Identify which cell holds the provided text, then report its (x, y) central coordinate. 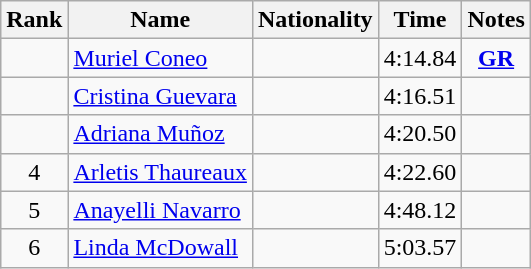
Adriana Muñoz (160, 134)
6 (34, 248)
Muriel Coneo (160, 58)
5:03.57 (420, 248)
4:20.50 (420, 134)
Time (420, 20)
4 (34, 172)
Rank (34, 20)
Arletis Thaureaux (160, 172)
5 (34, 210)
4:14.84 (420, 58)
Name (160, 20)
Notes (496, 20)
4:16.51 (420, 96)
Cristina Guevara (160, 96)
GR (496, 58)
Anayelli Navarro (160, 210)
Nationality (315, 20)
4:22.60 (420, 172)
Linda McDowall (160, 248)
4:48.12 (420, 210)
